Search for the cell housing the specified text and yield its (X, Y) center coordinate. 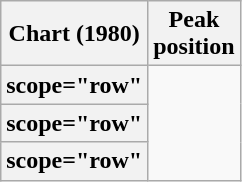
Chart (1980) (74, 34)
Peakposition (194, 34)
